For the text-containing cell, return its midpoint in (X, Y) coordinate format. 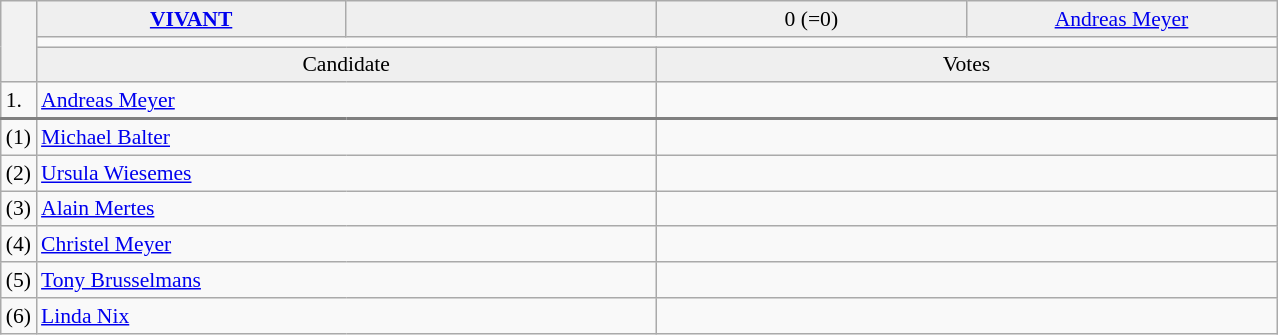
Ursula Wiesemes (346, 173)
VIVANT (191, 19)
Christel Meyer (346, 245)
Alain Mertes (346, 209)
(4) (18, 245)
(3) (18, 209)
0 (=0) (811, 19)
(2) (18, 173)
(6) (18, 316)
Votes (966, 65)
Linda Nix (346, 316)
Candidate (346, 65)
Tony Brusselmans (346, 280)
(5) (18, 280)
Michael Balter (346, 137)
(1) (18, 137)
1. (18, 101)
